Search for the cell housing the specified text and yield its [x, y] center coordinate. 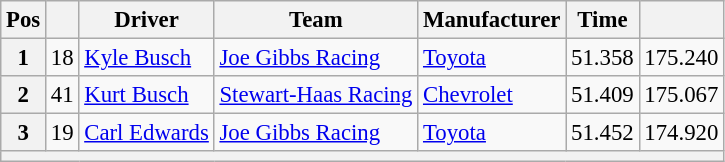
51.409 [602, 95]
175.067 [682, 95]
18 [62, 58]
Carl Edwards [146, 133]
175.240 [682, 58]
3 [24, 133]
2 [24, 95]
41 [62, 95]
51.452 [602, 133]
19 [62, 133]
Stewart-Haas Racing [316, 95]
Team [316, 20]
Time [602, 20]
Manufacturer [492, 20]
51.358 [602, 58]
1 [24, 58]
Driver [146, 20]
174.920 [682, 133]
Pos [24, 20]
Kyle Busch [146, 58]
Kurt Busch [146, 95]
Chevrolet [492, 95]
